Detect which cell encompasses the target text, then output its [X, Y] center coordinate. 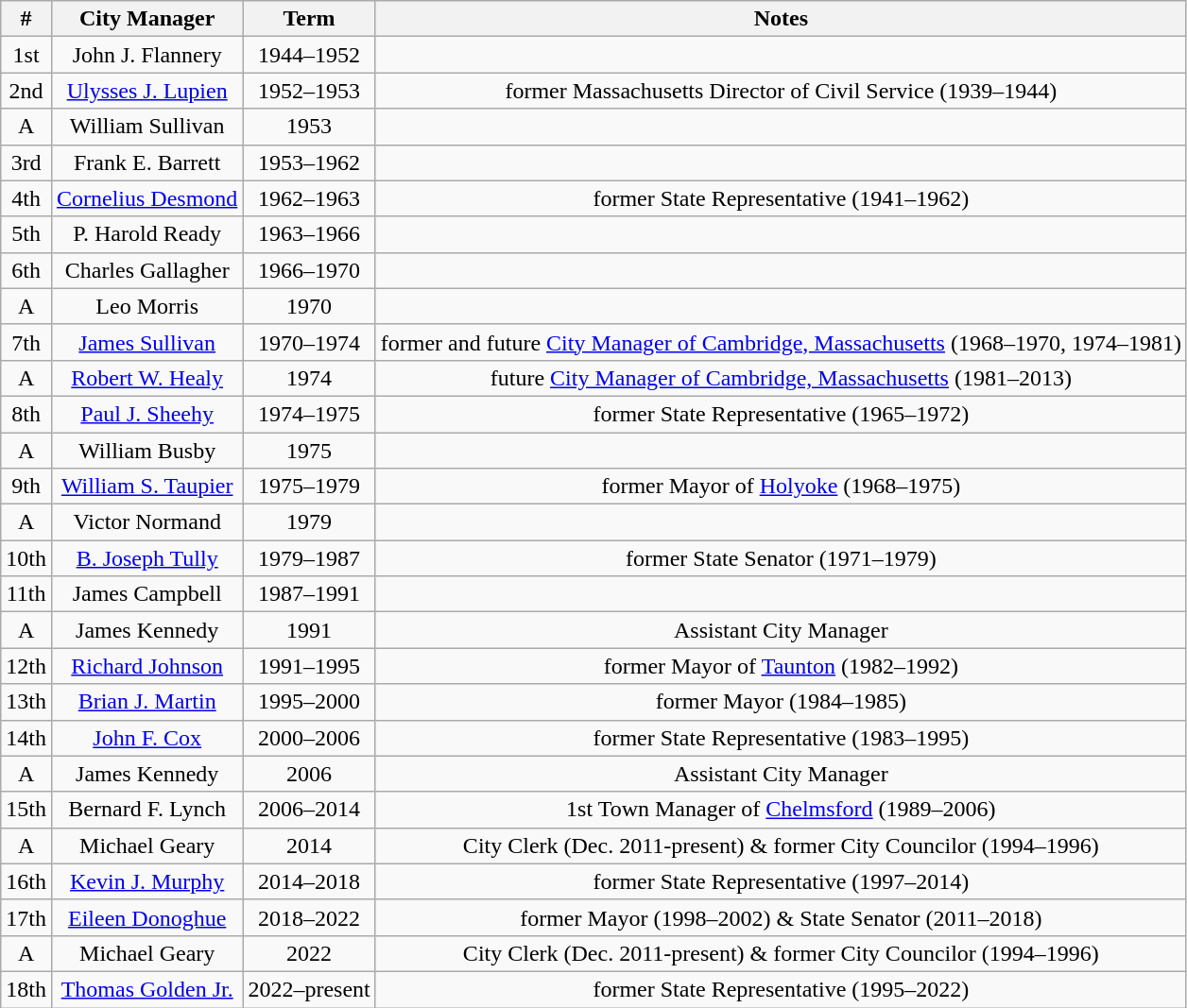
2006 [309, 774]
1974 [309, 378]
1975 [309, 451]
future City Manager of Cambridge, Massachusetts (1981–2013) [781, 378]
William S. Taupier [146, 487]
Charles Gallagher [146, 270]
2022 [309, 953]
16th [26, 881]
14th [26, 738]
1979–1987 [309, 558]
P. Harold Ready [146, 234]
1970–1974 [309, 342]
Ulysses J. Lupien [146, 91]
1963–1966 [309, 234]
former and future City Manager of Cambridge, Massachusetts (1968–1970, 1974–1981) [781, 342]
Notes [781, 19]
2014–2018 [309, 881]
2014 [309, 846]
1987–1991 [309, 594]
11th [26, 594]
1975–1979 [309, 487]
1st [26, 55]
1962–1963 [309, 198]
8th [26, 414]
John J. Flannery [146, 55]
B. Joseph Tully [146, 558]
1991–1995 [309, 666]
former Mayor (1984–1985) [781, 702]
1991 [309, 630]
# [26, 19]
Kevin J. Murphy [146, 881]
2006–2014 [309, 810]
former Massachusetts Director of Civil Service (1939–1944) [781, 91]
former State Representative (1997–2014) [781, 881]
6th [26, 270]
Paul J. Sheehy [146, 414]
former Mayor of Holyoke (1968–1975) [781, 487]
Richard Johnson [146, 666]
William Sullivan [146, 127]
7th [26, 342]
1st Town Manager of Chelmsford (1989–2006) [781, 810]
former State Representative (1983–1995) [781, 738]
James Campbell [146, 594]
2000–2006 [309, 738]
Brian J. Martin [146, 702]
Cornelius Desmond [146, 198]
former State Representative (1941–1962) [781, 198]
former Mayor (1998–2002) & State Senator (2011–2018) [781, 917]
Term [309, 19]
3rd [26, 162]
1970 [309, 306]
City Manager [146, 19]
1952–1953 [309, 91]
13th [26, 702]
1953–1962 [309, 162]
former State Senator (1971–1979) [781, 558]
15th [26, 810]
1979 [309, 522]
Thomas Golden Jr. [146, 989]
10th [26, 558]
Robert W. Healy [146, 378]
5th [26, 234]
William Busby [146, 451]
17th [26, 917]
former State Representative (1995–2022) [781, 989]
James Sullivan [146, 342]
12th [26, 666]
4th [26, 198]
2018–2022 [309, 917]
2022–present [309, 989]
1953 [309, 127]
1944–1952 [309, 55]
9th [26, 487]
former State Representative (1965–1972) [781, 414]
1974–1975 [309, 414]
John F. Cox [146, 738]
Victor Normand [146, 522]
Frank E. Barrett [146, 162]
former Mayor of Taunton (1982–1992) [781, 666]
2nd [26, 91]
18th [26, 989]
Leo Morris [146, 306]
Bernard F. Lynch [146, 810]
1995–2000 [309, 702]
Eileen Donoghue [146, 917]
1966–1970 [309, 270]
